Return (X, Y) of the center of cell containing provided text 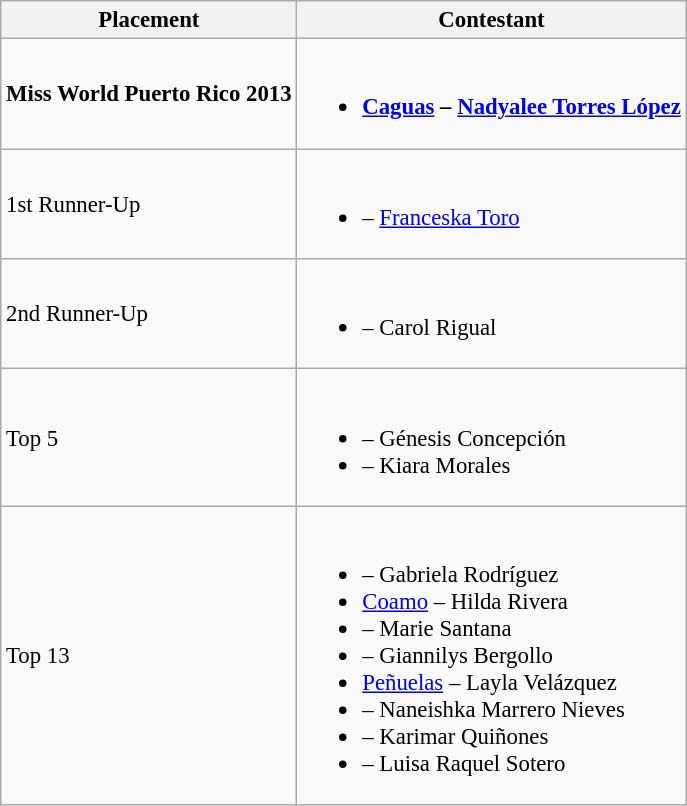
Top 13 (149, 656)
2nd Runner-Up (149, 314)
Miss World Puerto Rico 2013 (149, 94)
– Franceska Toro (492, 204)
Placement (149, 20)
– Carol Rigual (492, 314)
– Génesis Concepción – Kiara Morales (492, 438)
Contestant (492, 20)
1st Runner-Up (149, 204)
Caguas – Nadyalee Torres López (492, 94)
Top 5 (149, 438)
